Identify which cell holds the provided text, then report its (X, Y) central coordinate. 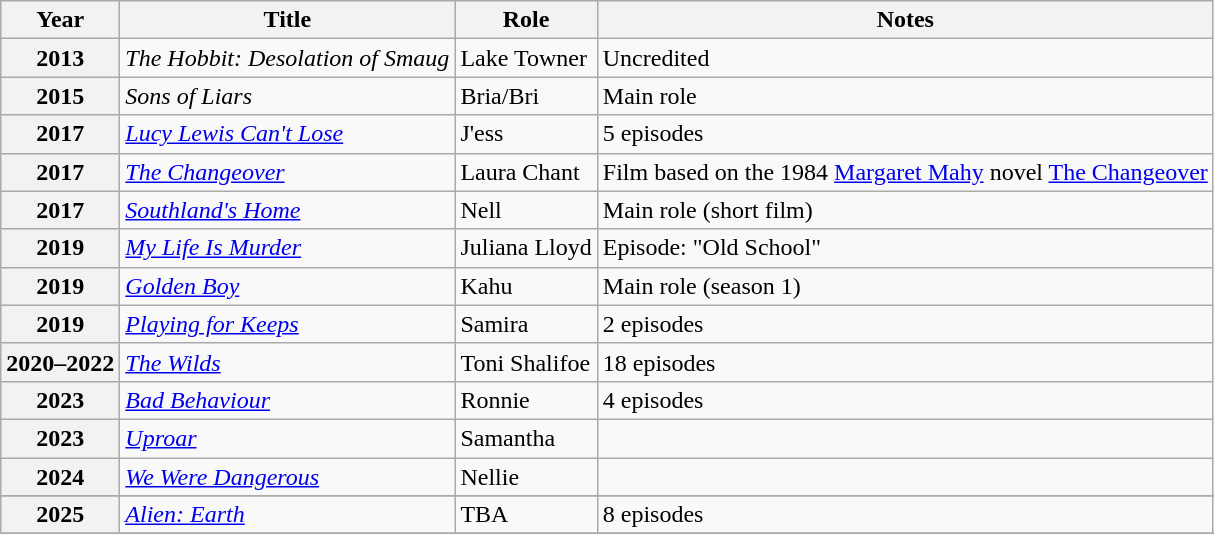
Samantha (526, 438)
Uproar (288, 438)
Role (526, 20)
8 episodes (905, 515)
Golden Boy (288, 286)
4 episodes (905, 400)
Kahu (526, 286)
2025 (60, 515)
2 episodes (905, 324)
2020–2022 (60, 362)
Uncredited (905, 58)
The Hobbit: Desolation of Smaug (288, 58)
TBA (526, 515)
Year (60, 20)
Lucy Lewis Can't Lose (288, 134)
Bria/Bri (526, 96)
J'ess (526, 134)
5 episodes (905, 134)
Laura Chant (526, 172)
Toni Shalifoe (526, 362)
2015 (60, 96)
Samira (526, 324)
We Were Dangerous (288, 477)
Episode: "Old School" (905, 248)
Film based on the 1984 Margaret Mahy novel The Changeover (905, 172)
Notes (905, 20)
Main role (905, 96)
Lake Towner (526, 58)
Title (288, 20)
Playing for Keeps (288, 324)
The Wilds (288, 362)
Juliana Lloyd (526, 248)
Main role (short film) (905, 210)
2024 (60, 477)
Ronnie (526, 400)
2013 (60, 58)
Main role (season 1) (905, 286)
Southland's Home (288, 210)
Nell (526, 210)
The Changeover (288, 172)
Nellie (526, 477)
Bad Behaviour (288, 400)
Alien: Earth (288, 515)
My Life Is Murder (288, 248)
18 episodes (905, 362)
Sons of Liars (288, 96)
